Return the [x, y] coordinate for the center point of the cell that contains the specified text.  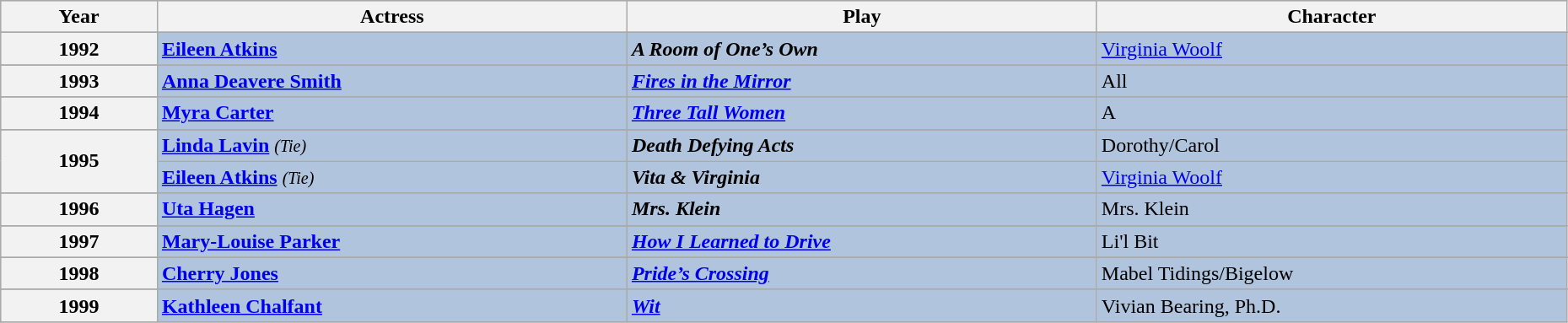
1995 [79, 161]
Vita & Virginia [862, 177]
1998 [79, 273]
Vivian Bearing, Ph.D. [1331, 305]
Li'l Bit [1331, 241]
A Room of One’s Own [862, 49]
Kathleen Chalfant [391, 305]
1999 [79, 305]
1997 [79, 241]
Mary-Louise Parker [391, 241]
Pride’s Crossing [862, 273]
Character [1331, 17]
Linda Lavin (Tie) [391, 145]
1993 [79, 81]
Eileen Atkins [391, 49]
1996 [79, 209]
How I Learned to Drive [862, 241]
Myra Carter [391, 113]
Uta Hagen [391, 209]
Cherry Jones [391, 273]
Dorothy/Carol [1331, 145]
Year [79, 17]
1992 [79, 49]
Three Tall Women [862, 113]
Eileen Atkins (Tie) [391, 177]
A [1331, 113]
Death Defying Acts [862, 145]
Fires in the Mirror [862, 81]
1994 [79, 113]
Actress [391, 17]
Wit [862, 305]
Play [862, 17]
Anna Deavere Smith [391, 81]
Mabel Tidings/Bigelow [1331, 273]
All [1331, 81]
